Identify which cell holds the provided text, then report its [X, Y] central coordinate. 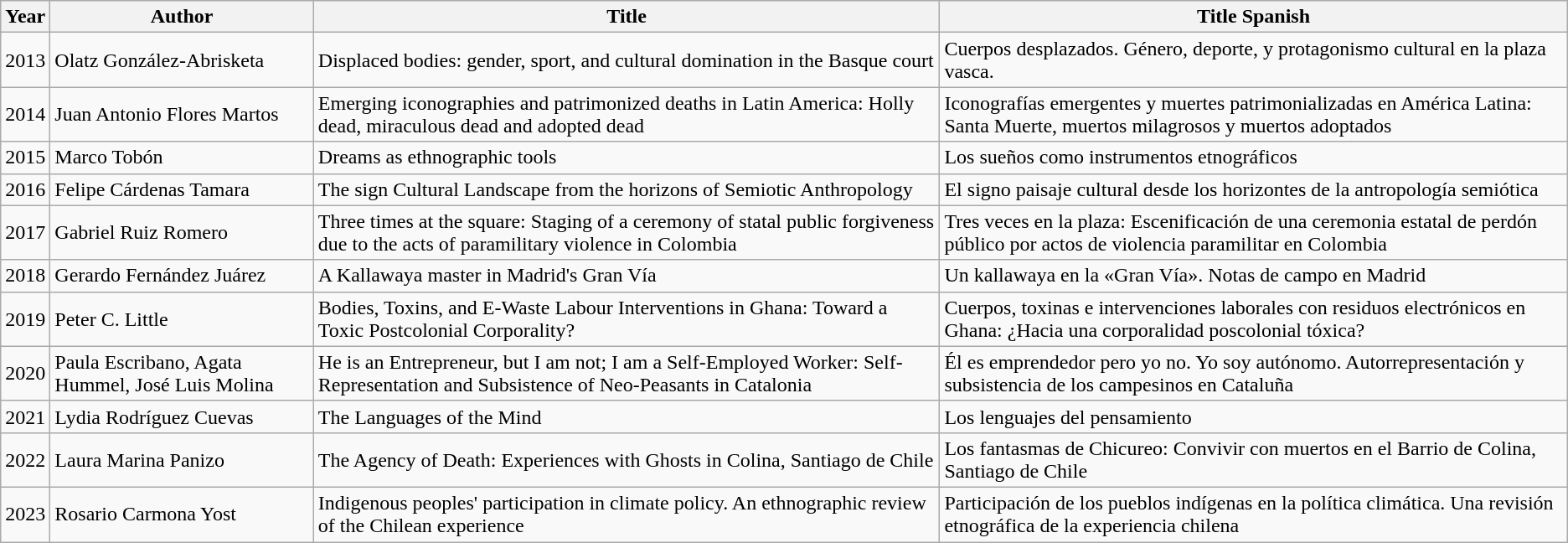
Felipe Cárdenas Tamara [183, 189]
Los fantasmas de Chicureo: Convivir con muertos en el Barrio de Colina, Santiago de Chile [1253, 459]
Cuerpos, toxinas e intervenciones laborales con residuos electrónicos en Ghana: ¿Hacia una corporalidad poscolonial tóxica? [1253, 318]
Cuerpos desplazados. Género, deporte, y protagonismo cultural en la plaza vasca. [1253, 60]
Bodies, Toxins, and E-Waste Labour Interventions in Ghana: Toward a Toxic Postcolonial Corporality? [627, 318]
Three times at the square: Staging of a ceremony of statal public forgiveness due to the acts of paramilitary violence in Colombia [627, 233]
Participación de los pueblos indígenas en la política climática. Una revisión etnográfica de la experiencia chilena [1253, 515]
The Agency of Death: Experiences with Ghosts in Colina, Santiago de Chile [627, 459]
2013 [25, 60]
2020 [25, 374]
A Kallawaya master in Madrid's Gran Vía [627, 276]
2016 [25, 189]
Year [25, 17]
Él es emprendedor pero yo no. Yo soy autónomo. Autorrepresentación y subsistencia de los campesinos en Cataluña [1253, 374]
2017 [25, 233]
Tres veces en la plaza: Escenificación de una ceremonia estatal de perdón público por actos de violencia paramilitar en Colombia [1253, 233]
Displaced bodies: gender, sport, and cultural domination in the Basque court [627, 60]
Peter C. Little [183, 318]
Indigenous peoples' participation in climate policy. An ethnographic review of the Chilean experience [627, 515]
The sign Cultural Landscape from the horizons of Semiotic Anthropology [627, 189]
Emerging iconographies and patrimonized deaths in Latin America: Holly dead, miraculous dead and adopted dead [627, 114]
2018 [25, 276]
El signo paisaje cultural desde los horizontes de la antropología semiótica [1253, 189]
2023 [25, 515]
Un kallawaya en la «Gran Vía». Notas de campo en Madrid [1253, 276]
2021 [25, 416]
Author [183, 17]
Marco Tobón [183, 158]
2019 [25, 318]
Lydia Rodríguez Cuevas [183, 416]
The Languages of the Mind [627, 416]
Rosario Carmona Yost [183, 515]
2014 [25, 114]
Gabriel Ruiz Romero [183, 233]
Gerardo Fernández Juárez [183, 276]
He is an Entrepreneur, but I am not; I am a Self-Employed Worker: Self-Representation and Subsistence of Neo-Peasants in Catalonia [627, 374]
Los lenguajes del pensamiento [1253, 416]
2015 [25, 158]
Dreams as ethnographic tools [627, 158]
2022 [25, 459]
Title [627, 17]
Laura Marina Panizo [183, 459]
Title Spanish [1253, 17]
Paula Escribano, Agata Hummel, José Luis Molina [183, 374]
Los sueños como instrumentos etnográficos [1253, 158]
Iconografías emergentes y muertes patrimonializadas en América Latina: Santa Muerte, muertos milagrosos y muertos adoptados [1253, 114]
Juan Antonio Flores Martos [183, 114]
Olatz González-Abrisketa [183, 60]
